Extract the (x, y) coordinate from the center of the cell holding the provided text.  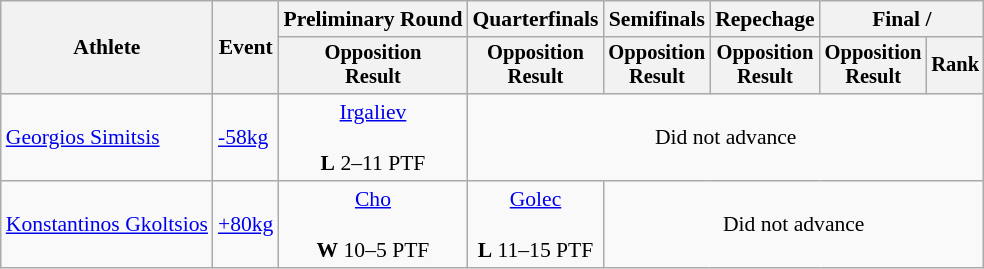
Georgios Simitsis (107, 138)
IrgalievL 2–11 PTF (372, 138)
Semifinals (658, 19)
Konstantinos Gkoltsios (107, 224)
GolecL 11–15 PTF (535, 224)
Repechage (765, 19)
ChoW 10–5 PTF (372, 224)
+80kg (246, 224)
Quarterfinals (535, 19)
Event (246, 48)
Final / (902, 19)
Rank (955, 66)
-58kg (246, 138)
Preliminary Round (372, 19)
Athlete (107, 48)
